Return the (x, y) coordinate for the center point of the cell that contains the specified text.  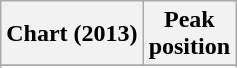
Peakposition (189, 34)
Chart (2013) (72, 34)
